Extract the (x, y) coordinate from the center of the cell holding the provided text.  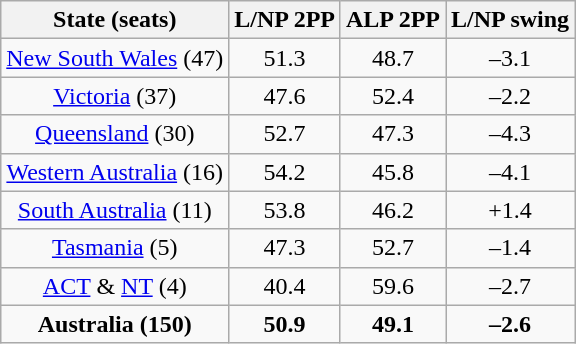
–1.4 (510, 248)
–4.1 (510, 172)
Queensland (30) (115, 134)
45.8 (392, 172)
49.1 (392, 324)
–2.6 (510, 324)
Australia (150) (115, 324)
–4.3 (510, 134)
+1.4 (510, 210)
–2.7 (510, 286)
53.8 (285, 210)
Victoria (37) (115, 96)
47.6 (285, 96)
52.4 (392, 96)
ALP 2PP (392, 20)
South Australia (11) (115, 210)
48.7 (392, 58)
54.2 (285, 172)
–2.2 (510, 96)
50.9 (285, 324)
59.6 (392, 286)
Tasmania (5) (115, 248)
L/NP 2PP (285, 20)
40.4 (285, 286)
51.3 (285, 58)
Western Australia (16) (115, 172)
–3.1 (510, 58)
New South Wales (47) (115, 58)
46.2 (392, 210)
L/NP swing (510, 20)
ACT & NT (4) (115, 286)
State (seats) (115, 20)
